Find where the given text appears and provide that cell's center as (X, Y) coordinate. 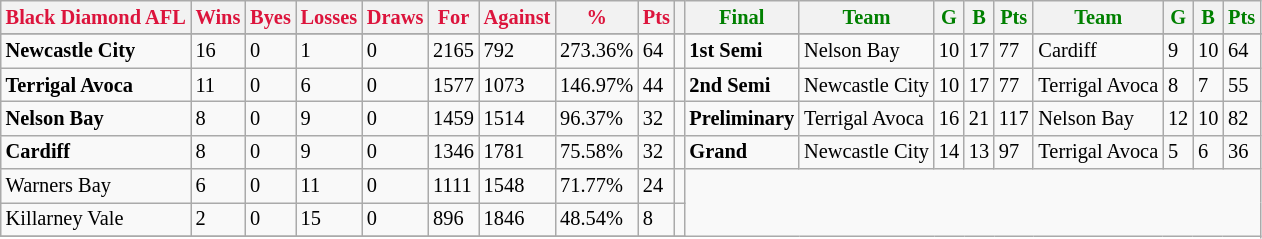
97 (1014, 152)
71.77% (596, 186)
15 (329, 219)
Against (518, 17)
5 (1178, 152)
Preliminary (742, 118)
14 (949, 152)
1548 (518, 186)
1073 (518, 85)
Final (742, 17)
1846 (518, 219)
75.58% (596, 152)
Killarney Vale (96, 219)
Losses (329, 17)
1577 (453, 85)
48.54% (596, 219)
24 (656, 186)
146.97% (596, 85)
273.36% (596, 51)
1 (329, 51)
2 (218, 219)
1111 (453, 186)
Wins (218, 17)
% (596, 17)
117 (1014, 118)
1514 (518, 118)
44 (656, 85)
2nd Semi (742, 85)
Warners Bay (96, 186)
896 (453, 219)
Byes (270, 17)
1459 (453, 118)
36 (1242, 152)
Draws (395, 17)
12 (1178, 118)
82 (1242, 118)
1346 (453, 152)
For (453, 17)
55 (1242, 85)
Grand (742, 152)
2165 (453, 51)
96.37% (596, 118)
13 (979, 152)
792 (518, 51)
7 (1208, 85)
1st Semi (742, 51)
Black Diamond AFL (96, 17)
1781 (518, 152)
21 (979, 118)
